Find where the given text appears and provide that cell's center as (X, Y) coordinate. 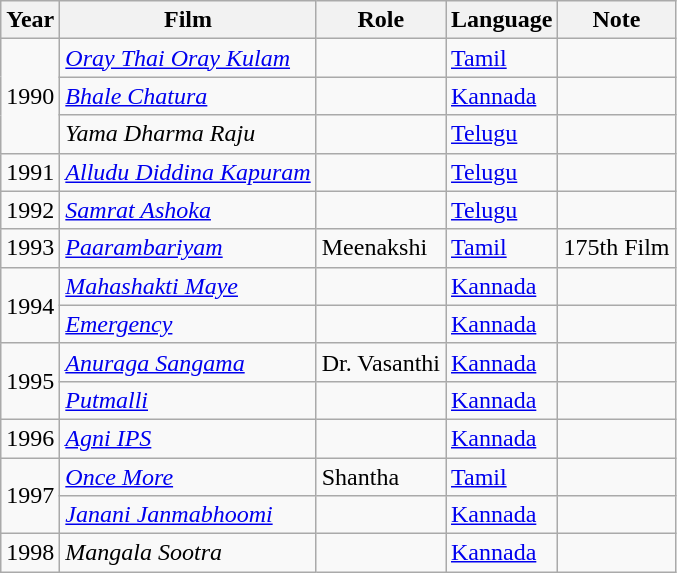
Shantha (380, 477)
Emergency (188, 324)
Role (380, 20)
1991 (30, 172)
Janani Janmabhoomi (188, 515)
Once More (188, 477)
Agni IPS (188, 438)
1993 (30, 248)
Mahashakti Maye (188, 286)
Paarambariyam (188, 248)
Anuraga Sangama (188, 362)
175th Film (616, 248)
Oray Thai Oray Kulam (188, 58)
Dr. Vasanthi (380, 362)
Meenakshi (380, 248)
1994 (30, 305)
1992 (30, 210)
1998 (30, 553)
Alludu Diddina Kapuram (188, 172)
Bhale Chatura (188, 96)
Mangala Sootra (188, 553)
Film (188, 20)
1997 (30, 496)
1996 (30, 438)
Language (502, 20)
Year (30, 20)
Putmalli (188, 400)
Note (616, 20)
1995 (30, 381)
1990 (30, 96)
Yama Dharma Raju (188, 134)
Samrat Ashoka (188, 210)
